Search for the cell housing the specified text and yield its [x, y] center coordinate. 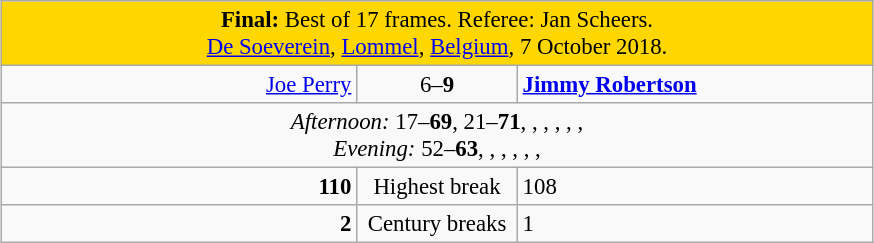
110 [179, 187]
Final: Best of 17 frames. Referee: Jan Scheers.De Soeverein, Lommel, Belgium, 7 October 2018. [437, 34]
108 [695, 187]
Highest break [438, 187]
Joe Perry [179, 85]
1 [695, 224]
6–9 [438, 85]
Jimmy Robertson [695, 85]
Century breaks [438, 224]
2 [179, 224]
Afternoon: 17–69, 21–71, , , , , , Evening: 52–63, , , , , , [437, 136]
